Return the (X, Y) coordinate for the center point of the cell that contains the specified text.  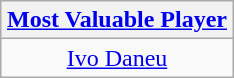
Ivo Daneu (116, 58)
Most Valuable Player (116, 20)
